Search for the cell housing the specified text and yield its [X, Y] center coordinate. 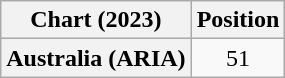
Chart (2023) [96, 20]
51 [238, 58]
Australia (ARIA) [96, 58]
Position [238, 20]
